Identify which cell holds the provided text, then report its [x, y] central coordinate. 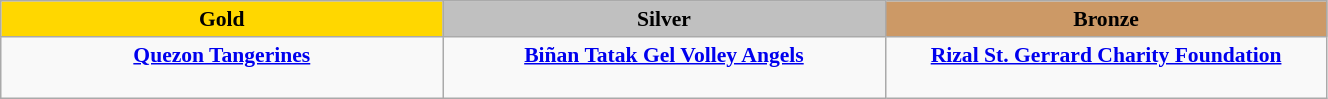
Rizal St. Gerrard Charity Foundation [1106, 68]
Bronze [1106, 19]
Silver [664, 19]
Biñan Tatak Gel Volley Angels [664, 68]
Quezon Tangerines [222, 68]
Gold [222, 19]
